Capture the cell that displays the provided text and extract its (x, y) central coordinate. 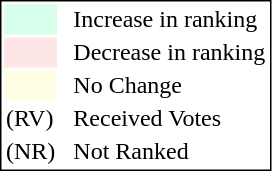
(NR) (30, 151)
Received Votes (170, 119)
(RV) (30, 119)
No Change (170, 85)
Increase in ranking (170, 19)
Decrease in ranking (170, 53)
Not Ranked (170, 151)
